Detect which cell encompasses the target text, then output its [X, Y] center coordinate. 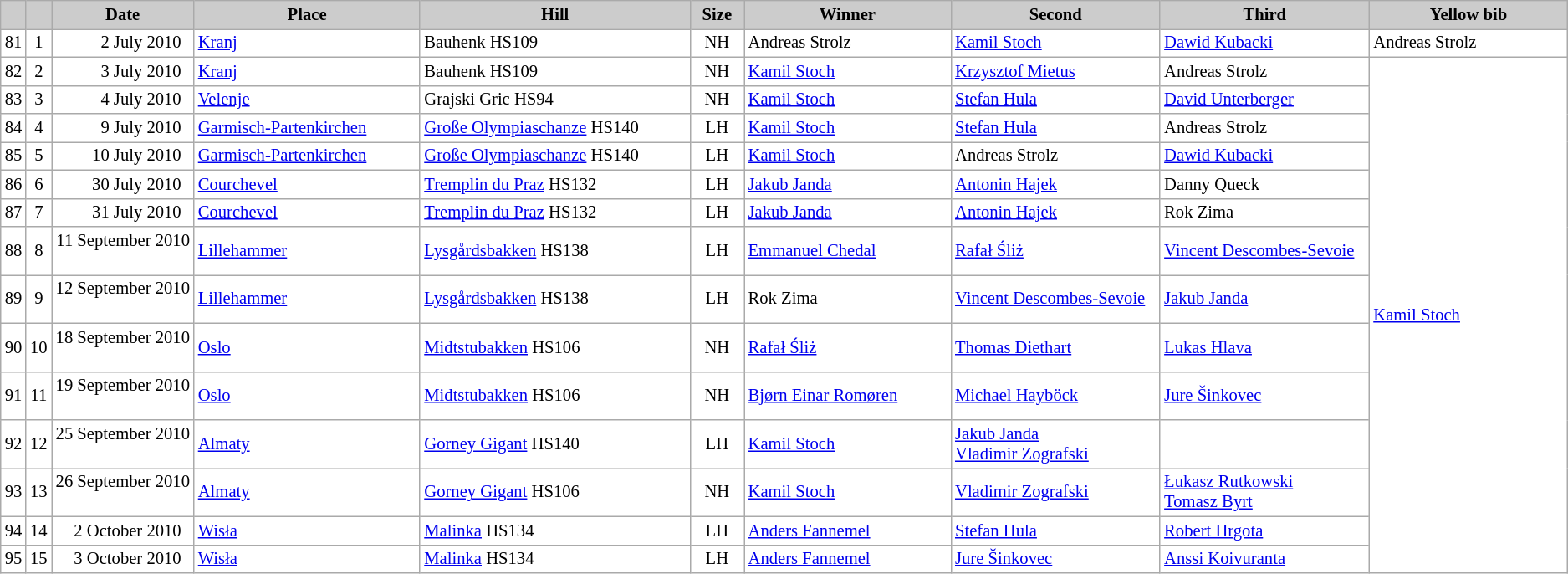
94 [13, 530]
2 [38, 71]
10 [38, 347]
Robert Hrgota [1264, 530]
4 July 2010 [123, 100]
18 September 2010 [123, 347]
3 October 2010 [123, 559]
Gorney Gigant HS106 [555, 492]
30 July 2010 [123, 184]
19 September 2010 [123, 396]
31 July 2010 [123, 213]
Danny Queck [1264, 184]
Grajski Gric HS94 [555, 100]
15 [38, 559]
3 [38, 100]
6 [38, 184]
88 [13, 250]
3 July 2010 [123, 71]
95 [13, 559]
86 [13, 184]
Second [1055, 14]
26 September 2010 [123, 492]
2 July 2010 [123, 43]
5 [38, 156]
Anssi Koivuranta [1264, 559]
92 [13, 444]
7 [38, 213]
82 [13, 71]
Winner [848, 14]
87 [13, 213]
Lukas Hlava [1264, 347]
Date [123, 14]
Hill [555, 14]
9 [38, 299]
Yellow bib [1468, 14]
Bjørn Einar Romøren [848, 396]
25 September 2010 [123, 444]
Place [308, 14]
11 September 2010 [123, 250]
8 [38, 250]
14 [38, 530]
84 [13, 128]
9 July 2010 [123, 128]
13 [38, 492]
Krzysztof Mietus [1055, 71]
91 [13, 396]
2 October 2010 [123, 530]
12 [38, 444]
85 [13, 156]
Thomas Diethart [1055, 347]
81 [13, 43]
12 September 2010 [123, 299]
Michael Hayböck [1055, 396]
93 [13, 492]
Gorney Gigant HS140 [555, 444]
1 [38, 43]
Jakub Janda Vladimir Zografski [1055, 444]
Emmanuel Chedal [848, 250]
Third [1264, 14]
90 [13, 347]
4 [38, 128]
83 [13, 100]
89 [13, 299]
Velenje [308, 100]
David Unterberger [1264, 100]
10 July 2010 [123, 156]
Vladimir Zografski [1055, 492]
11 [38, 396]
Size [718, 14]
Łukasz Rutkowski Tomasz Byrt [1264, 492]
